Return the (x, y) coordinate for the center point of the cell that contains the specified text.  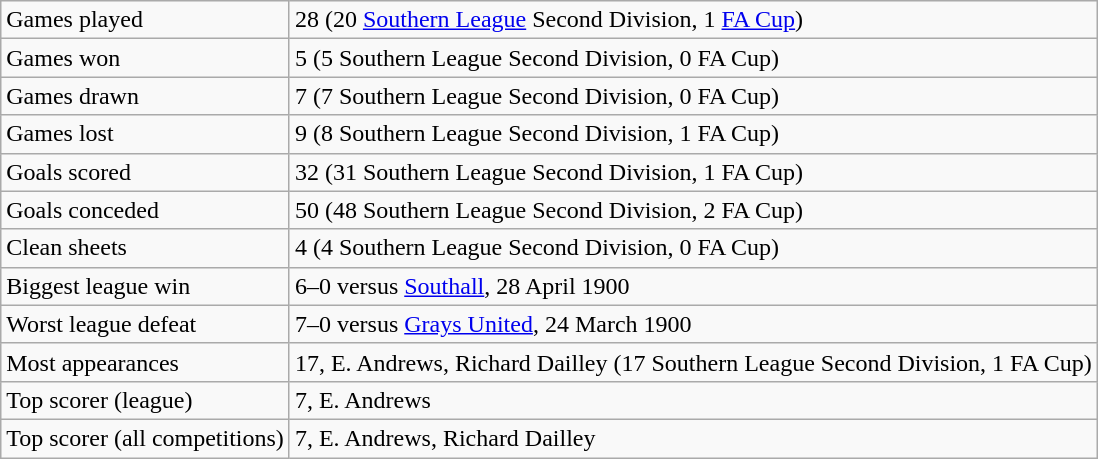
28 (20 Southern League Second Division, 1 FA Cup) (693, 20)
7, E. Andrews, Richard Dailley (693, 438)
17, E. Andrews, Richard Dailley (17 Southern League Second Division, 1 FA Cup) (693, 362)
4 (4 Southern League Second Division, 0 FA Cup) (693, 248)
7, E. Andrews (693, 400)
Goals conceded (146, 210)
Games drawn (146, 96)
Clean sheets (146, 248)
Games lost (146, 134)
9 (8 Southern League Second Division, 1 FA Cup) (693, 134)
6–0 versus Southall, 28 April 1900 (693, 286)
Goals scored (146, 172)
50 (48 Southern League Second Division, 2 FA Cup) (693, 210)
5 (5 Southern League Second Division, 0 FA Cup) (693, 58)
32 (31 Southern League Second Division, 1 FA Cup) (693, 172)
Worst league defeat (146, 324)
Biggest league win (146, 286)
7–0 versus Grays United, 24 March 1900 (693, 324)
Games played (146, 20)
Games won (146, 58)
Most appearances (146, 362)
Top scorer (league) (146, 400)
7 (7 Southern League Second Division, 0 FA Cup) (693, 96)
Top scorer (all competitions) (146, 438)
